Identify which cell holds the provided text, then report its [X, Y] central coordinate. 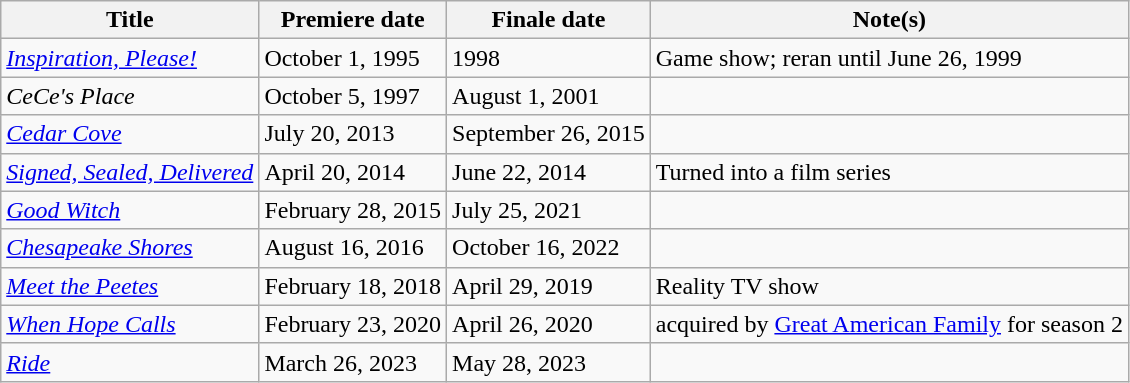
acquired by Great American Family for season 2 [889, 324]
April 29, 2019 [549, 286]
February 23, 2020 [353, 324]
Good Witch [130, 210]
Cedar Cove [130, 134]
Ride [130, 362]
August 1, 2001 [549, 96]
July 20, 2013 [353, 134]
Title [130, 20]
April 26, 2020 [549, 324]
February 28, 2015 [353, 210]
Note(s) [889, 20]
April 20, 2014 [353, 172]
Chesapeake Shores [130, 248]
Game show; reran until June 26, 1999 [889, 58]
Signed, Sealed, Delivered [130, 172]
Premiere date [353, 20]
July 25, 2021 [549, 210]
Reality TV show [889, 286]
CeCe's Place [130, 96]
Finale date [549, 20]
October 5, 1997 [353, 96]
March 26, 2023 [353, 362]
June 22, 2014 [549, 172]
October 1, 1995 [353, 58]
February 18, 2018 [353, 286]
1998 [549, 58]
Inspiration, Please! [130, 58]
When Hope Calls [130, 324]
May 28, 2023 [549, 362]
Meet the Peetes [130, 286]
Turned into a film series [889, 172]
August 16, 2016 [353, 248]
September 26, 2015 [549, 134]
October 16, 2022 [549, 248]
